Locate the cell with the specified text and output its [x, y] center coordinate. 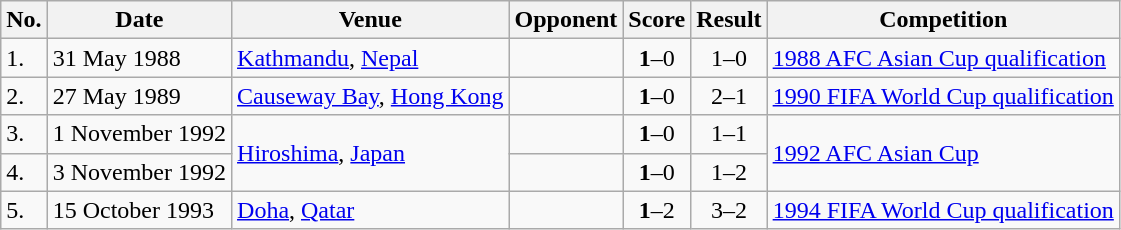
27 May 1989 [139, 96]
1–1 [729, 134]
1. [24, 58]
Score [657, 20]
1990 FIFA World Cup qualification [943, 96]
2. [24, 96]
3. [24, 134]
1994 FIFA World Cup qualification [943, 210]
5. [24, 210]
3–2 [729, 210]
3 November 1992 [139, 172]
15 October 1993 [139, 210]
Kathmandu, Nepal [370, 58]
Doha, Qatar [370, 210]
Date [139, 20]
2–1 [729, 96]
1988 AFC Asian Cup qualification [943, 58]
No. [24, 20]
Venue [370, 20]
Opponent [566, 20]
4. [24, 172]
Hiroshima, Japan [370, 153]
Competition [943, 20]
31 May 1988 [139, 58]
Causeway Bay, Hong Kong [370, 96]
Result [729, 20]
1 November 1992 [139, 134]
1992 AFC Asian Cup [943, 153]
